Detect which cell encompasses the target text, then output its (x, y) center coordinate. 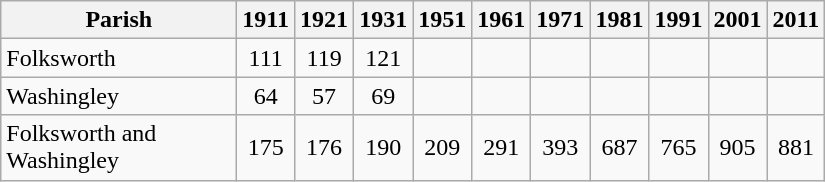
209 (442, 148)
1991 (678, 20)
1911 (266, 20)
176 (324, 148)
1921 (324, 20)
905 (738, 148)
Folksworth (119, 58)
687 (620, 148)
765 (678, 148)
Folksworth and Washingley (119, 148)
881 (796, 148)
119 (324, 58)
57 (324, 96)
175 (266, 148)
1961 (502, 20)
Parish (119, 20)
121 (384, 58)
2001 (738, 20)
1931 (384, 20)
64 (266, 96)
291 (502, 148)
1951 (442, 20)
69 (384, 96)
1971 (560, 20)
111 (266, 58)
2011 (796, 20)
190 (384, 148)
1981 (620, 20)
393 (560, 148)
Washingley (119, 96)
